Return the (x, y) coordinate for the center point of the cell that contains the specified text.  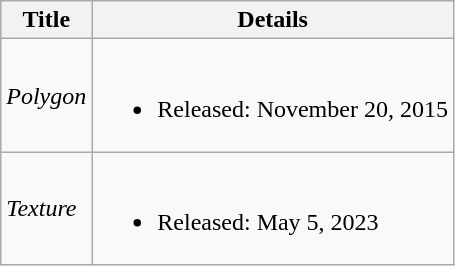
Polygon (46, 96)
Details (273, 20)
Texture (46, 208)
Title (46, 20)
Released: November 20, 2015 (273, 96)
Released: May 5, 2023 (273, 208)
